Find where the given text appears and provide that cell's center as (X, Y) coordinate. 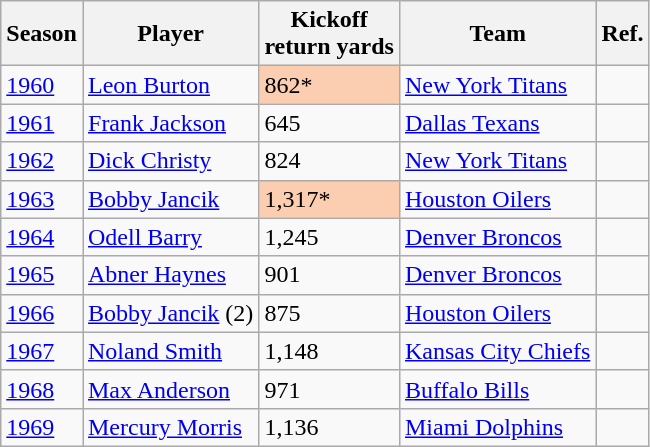
Mercury Morris (170, 427)
Leon Burton (170, 85)
862* (330, 85)
Kickoff return yards (330, 34)
1964 (42, 237)
Bobby Jancik (2) (170, 313)
Team (497, 34)
Buffalo Bills (497, 389)
Dallas Texans (497, 123)
Dick Christy (170, 161)
Frank Jackson (170, 123)
1,245 (330, 237)
971 (330, 389)
1963 (42, 199)
1,148 (330, 351)
Kansas City Chiefs (497, 351)
1968 (42, 389)
Season (42, 34)
Bobby Jancik (170, 199)
645 (330, 123)
824 (330, 161)
Odell Barry (170, 237)
Noland Smith (170, 351)
1965 (42, 275)
875 (330, 313)
Ref. (622, 34)
901 (330, 275)
1962 (42, 161)
1967 (42, 351)
Abner Haynes (170, 275)
1969 (42, 427)
Player (170, 34)
1,317* (330, 199)
1966 (42, 313)
1,136 (330, 427)
Max Anderson (170, 389)
1961 (42, 123)
1960 (42, 85)
Miami Dolphins (497, 427)
